Output the [X, Y] coordinate of the center of the cell containing the given text.  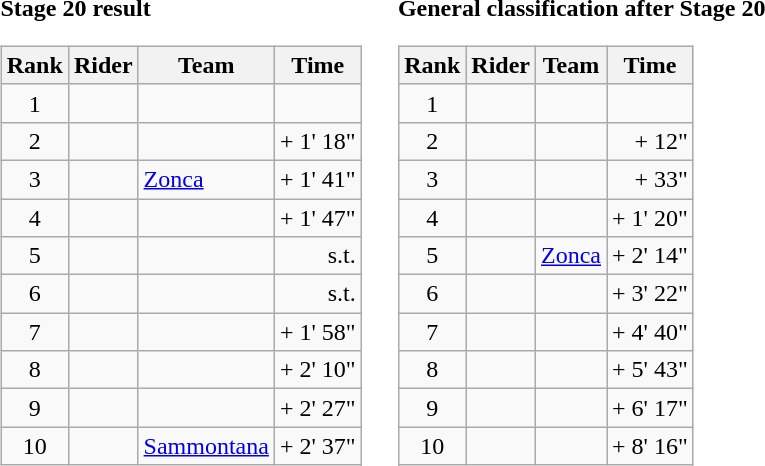
+ 5' 43" [650, 370]
+ 12" [650, 141]
+ 1' 47" [318, 217]
+ 1' 41" [318, 179]
+ 3' 22" [650, 294]
+ 2' 37" [318, 446]
Sammontana [206, 446]
+ 1' 18" [318, 141]
+ 33" [650, 179]
+ 6' 17" [650, 408]
+ 2' 27" [318, 408]
+ 1' 58" [318, 332]
+ 2' 14" [650, 256]
+ 1' 20" [650, 217]
+ 4' 40" [650, 332]
+ 2' 10" [318, 370]
+ 8' 16" [650, 446]
